Output the (x, y) coordinate of the center of the cell containing the given text.  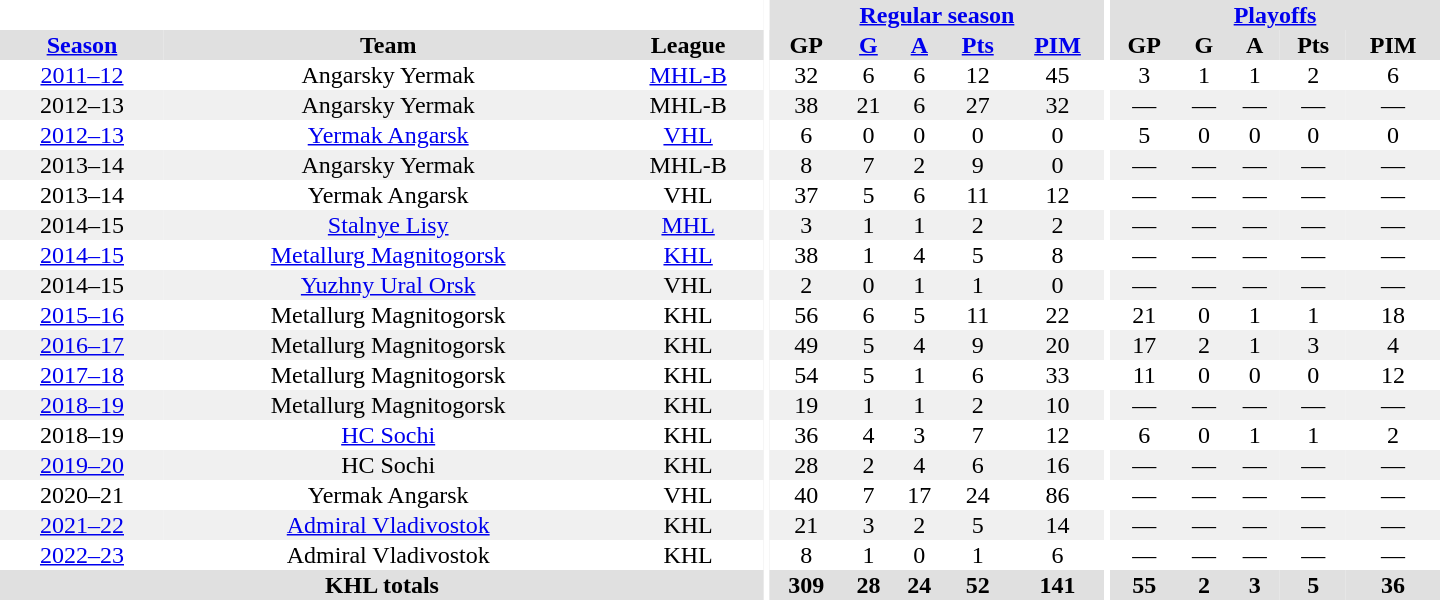
2016–17 (82, 345)
14 (1058, 525)
141 (1058, 585)
2020–21 (82, 495)
Playoffs (1275, 15)
37 (807, 195)
Season (82, 45)
Stalnye Lisy (388, 225)
Team (388, 45)
86 (1058, 495)
54 (807, 375)
2022–23 (82, 555)
Yuzhny Ural Orsk (388, 285)
309 (807, 585)
Regular season (938, 15)
33 (1058, 375)
40 (807, 495)
2019–20 (82, 465)
16 (1058, 465)
20 (1058, 345)
27 (978, 105)
52 (978, 585)
22 (1058, 315)
56 (807, 315)
MHL (688, 225)
League (688, 45)
10 (1058, 405)
2011–12 (82, 75)
49 (807, 345)
55 (1144, 585)
2021–22 (82, 525)
2017–18 (82, 375)
KHL totals (382, 585)
2015–16 (82, 315)
18 (1393, 315)
19 (807, 405)
45 (1058, 75)
